Return [X, Y] of the center of cell containing provided text 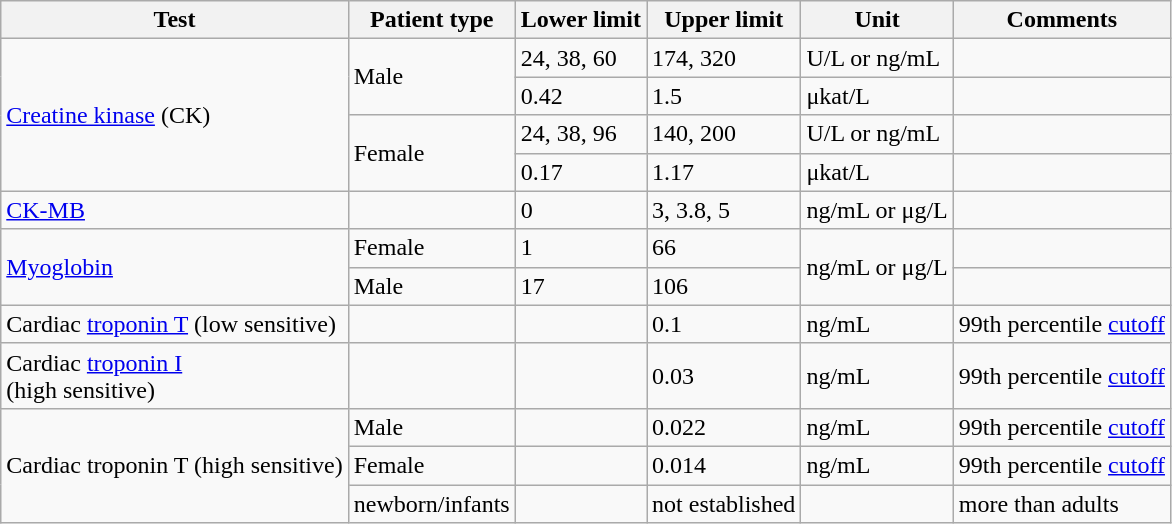
not established [724, 503]
17 [580, 286]
more than adults [1062, 503]
0.42 [580, 96]
Cardiac troponin T (low sensitive) [174, 324]
Test [174, 20]
106 [724, 286]
Upper limit [724, 20]
Cardiac troponin I(high sensitive) [174, 376]
Patient type [432, 20]
Lower limit [580, 20]
Unit [877, 20]
174, 320 [724, 58]
1.5 [724, 96]
1.17 [724, 172]
0.014 [724, 465]
0.17 [580, 172]
Comments [1062, 20]
24, 38, 96 [580, 134]
newborn/infants [432, 503]
0.022 [724, 427]
140, 200 [724, 134]
Myoglobin [174, 267]
0 [580, 210]
1 [580, 248]
66 [724, 248]
3, 3.8, 5 [724, 210]
Creatine kinase (CK) [174, 115]
Cardiac troponin T (high sensitive) [174, 465]
24, 38, 60 [580, 58]
0.1 [724, 324]
CK-MB [174, 210]
0.03 [724, 376]
